Extract the (X, Y) coordinate from the center of the cell holding the provided text.  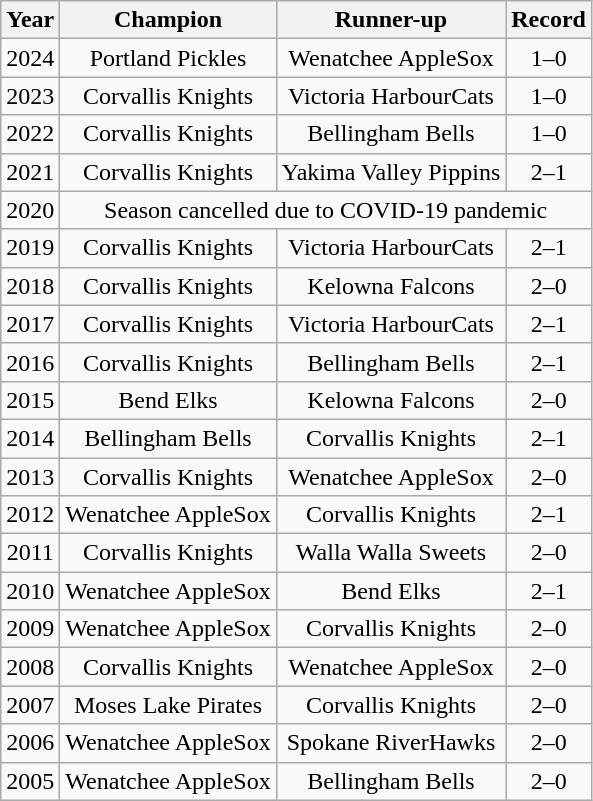
Yakima Valley Pippins (391, 172)
2023 (30, 96)
2016 (30, 362)
2006 (30, 743)
2010 (30, 591)
2014 (30, 438)
Portland Pickles (168, 58)
Season cancelled due to COVID-19 pandemic (326, 210)
2017 (30, 324)
Champion (168, 20)
2015 (30, 400)
2008 (30, 667)
2024 (30, 58)
2022 (30, 134)
Walla Walla Sweets (391, 553)
2009 (30, 629)
2018 (30, 286)
2013 (30, 477)
2019 (30, 248)
2007 (30, 705)
Spokane RiverHawks (391, 743)
Year (30, 20)
Record (549, 20)
2011 (30, 553)
2020 (30, 210)
Moses Lake Pirates (168, 705)
2005 (30, 781)
Runner-up (391, 20)
2021 (30, 172)
2012 (30, 515)
